Extract the [x, y] coordinate from the center of the cell holding the provided text.  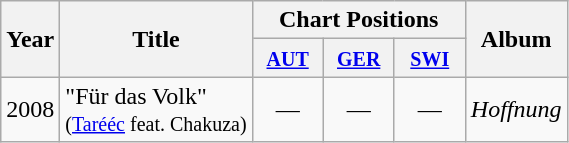
SWI [430, 58]
Hoffnung [516, 110]
Title [156, 39]
Album [516, 39]
GER [358, 58]
Chart Positions [358, 20]
2008 [30, 110]
Year [30, 39]
"Für das Volk" (Tarééc feat. Chakuza) [156, 110]
AUT [288, 58]
